Pinpoint the cell where the given text exists, returning its [x, y] midpoint coordinate. 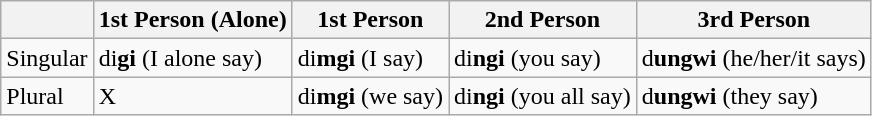
Plural [47, 96]
dungwi (he/her/it says) [754, 58]
dungwi (they say) [754, 96]
Singular [47, 58]
dingi (you say) [543, 58]
dimgi (I say) [370, 58]
digi (I alone say) [192, 58]
dimgi (we say) [370, 96]
dingi (you all say) [543, 96]
1st Person [370, 20]
X [192, 96]
3rd Person [754, 20]
1st Person (Alone) [192, 20]
2nd Person [543, 20]
